Detect which cell encompasses the target text, then output its [X, Y] center coordinate. 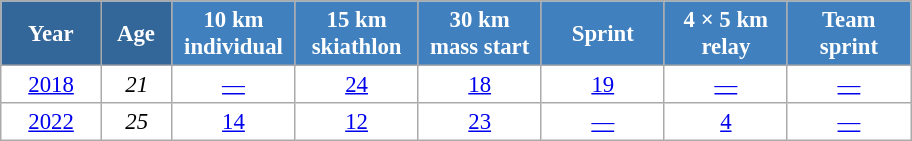
Team sprint [848, 34]
15 km skiathlon [356, 34]
4 × 5 km relay [726, 34]
18 [480, 85]
2018 [52, 85]
14 [234, 122]
10 km individual [234, 34]
Year [52, 34]
24 [356, 85]
4 [726, 122]
2022 [52, 122]
21 [136, 85]
19 [602, 85]
Age [136, 34]
23 [480, 122]
Sprint [602, 34]
12 [356, 122]
30 km mass start [480, 34]
25 [136, 122]
